Locate the cell with the specified text and output its (x, y) center coordinate. 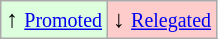
↑ Promoted (54, 20)
↓ Relegated (162, 20)
